Search for the cell housing the specified text and yield its (X, Y) center coordinate. 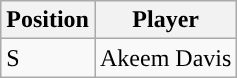
S (48, 58)
Player (165, 20)
Akeem Davis (165, 58)
Position (48, 20)
